Identify which cell holds the provided text, then report its [x, y] central coordinate. 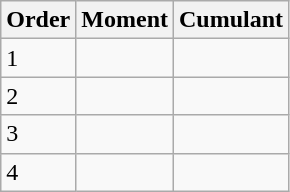
2 [38, 96]
Moment [125, 20]
4 [38, 172]
Cumulant [232, 20]
Order [38, 20]
1 [38, 58]
3 [38, 134]
